For the text-containing cell, return its midpoint in (X, Y) coordinate format. 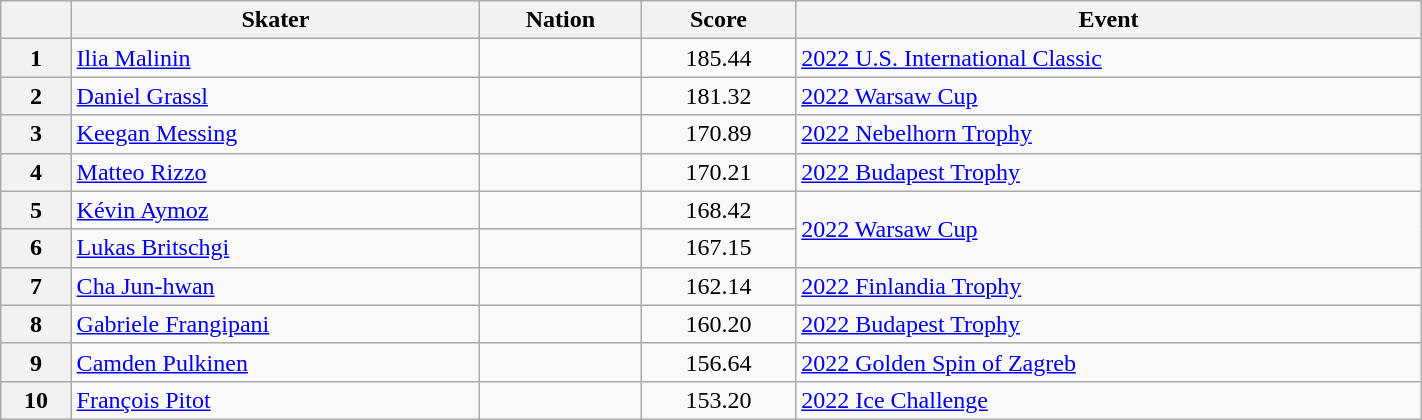
Skater (276, 20)
2022 Golden Spin of Zagreb (1109, 362)
4 (36, 172)
7 (36, 286)
Keegan Messing (276, 134)
Gabriele Frangipani (276, 324)
170.89 (718, 134)
5 (36, 210)
Lukas Britschgi (276, 248)
160.20 (718, 324)
2 (36, 96)
168.42 (718, 210)
Daniel Grassl (276, 96)
156.64 (718, 362)
1 (36, 58)
162.14 (718, 286)
3 (36, 134)
Cha Jun-hwan (276, 286)
2022 Finlandia Trophy (1109, 286)
8 (36, 324)
2022 Nebelhorn Trophy (1109, 134)
Kévin Aymoz (276, 210)
Score (718, 20)
Camden Pulkinen (276, 362)
185.44 (718, 58)
Matteo Rizzo (276, 172)
170.21 (718, 172)
6 (36, 248)
Nation (560, 20)
167.15 (718, 248)
2022 Ice Challenge (1109, 400)
2022 U.S. International Classic (1109, 58)
Ilia Malinin (276, 58)
10 (36, 400)
François Pitot (276, 400)
9 (36, 362)
Event (1109, 20)
153.20 (718, 400)
181.32 (718, 96)
